Provide the (x, y) coordinate of the cell's center where the given text is located.  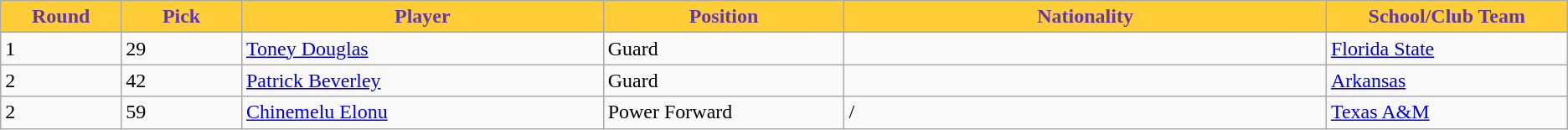
Chinemelu Elonu (422, 112)
1 (61, 49)
Texas A&M (1447, 112)
29 (182, 49)
/ (1086, 112)
59 (182, 112)
Nationality (1086, 17)
42 (182, 81)
Pick (182, 17)
Power Forward (724, 112)
Patrick Beverley (422, 81)
Toney Douglas (422, 49)
Arkansas (1447, 81)
Florida State (1447, 49)
Round (61, 17)
School/Club Team (1447, 17)
Player (422, 17)
Position (724, 17)
